Output the (X, Y) coordinate of the center of the cell containing the given text.  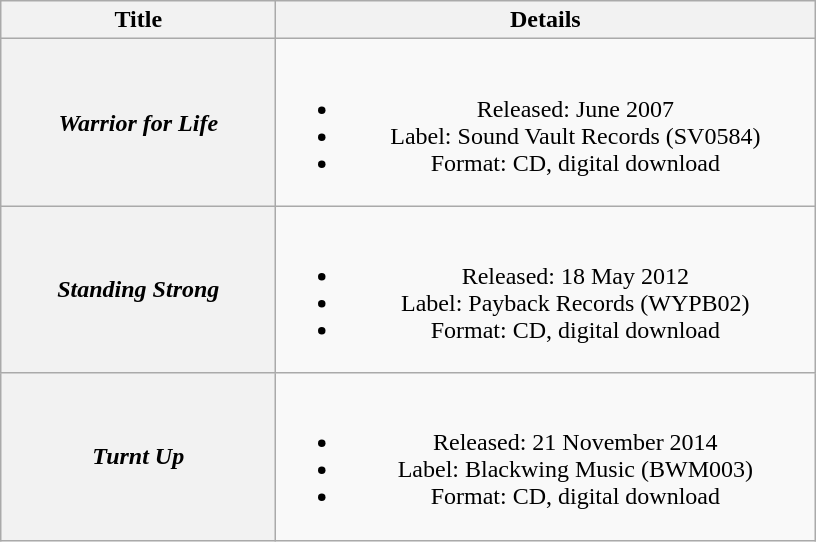
Released: June 2007Label: Sound Vault Records (SV0584)Format: CD, digital download (546, 122)
Details (546, 20)
Standing Strong (138, 290)
Released: 18 May 2012Label: Payback Records (WYPB02)Format: CD, digital download (546, 290)
Warrior for Life (138, 122)
Title (138, 20)
Turnt Up (138, 456)
Released: 21 November 2014Label: Blackwing Music (BWM003)Format: CD, digital download (546, 456)
